Detect which cell encompasses the target text, then output its (X, Y) center coordinate. 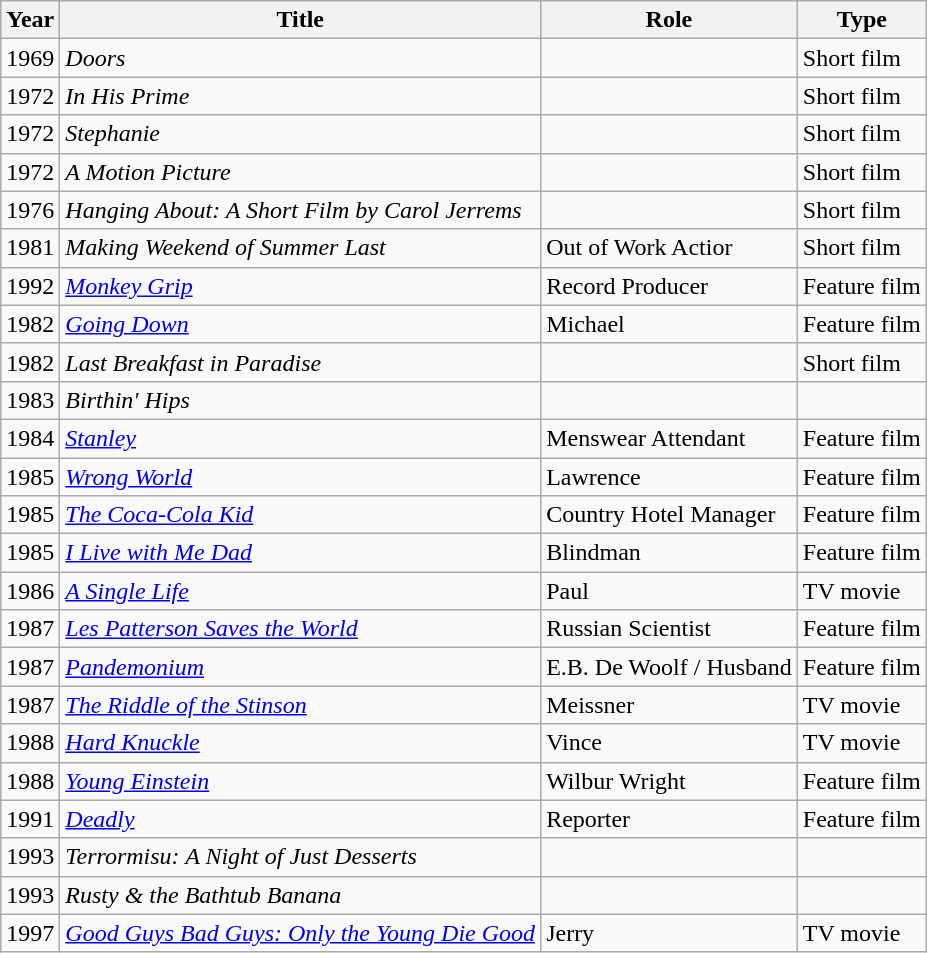
Russian Scientist (670, 629)
1984 (30, 438)
1976 (30, 210)
1991 (30, 819)
Hanging About: A Short Film by Carol Jerrems (300, 210)
Blindman (670, 553)
Making Weekend of Summer Last (300, 248)
Good Guys Bad Guys: Only the Young Die Good (300, 933)
Wilbur Wright (670, 781)
Rusty & the Bathtub Banana (300, 895)
Terrormisu: A Night of Just Desserts (300, 857)
A Single Life (300, 591)
1986 (30, 591)
Stephanie (300, 134)
Title (300, 20)
1969 (30, 58)
A Motion Picture (300, 172)
Hard Knuckle (300, 743)
Deadly (300, 819)
Young Einstein (300, 781)
The Riddle of the Stinson (300, 705)
Birthin' Hips (300, 400)
Role (670, 20)
Country Hotel Manager (670, 515)
Les Patterson Saves the World (300, 629)
I Live with Me Dad (300, 553)
Menswear Attendant (670, 438)
Monkey Grip (300, 286)
Jerry (670, 933)
Michael (670, 324)
Paul (670, 591)
Pandemonium (300, 667)
Going Down (300, 324)
Meissner (670, 705)
Out of Work Actior (670, 248)
In His Prime (300, 96)
1981 (30, 248)
Wrong World (300, 477)
Stanley (300, 438)
Doors (300, 58)
Last Breakfast in Paradise (300, 362)
Reporter (670, 819)
1992 (30, 286)
1983 (30, 400)
E.B. De Woolf / Husband (670, 667)
Lawrence (670, 477)
Type (862, 20)
The Coca-Cola Kid (300, 515)
Year (30, 20)
1997 (30, 933)
Vince (670, 743)
Record Producer (670, 286)
